Identify which cell holds the provided text, then report its [x, y] central coordinate. 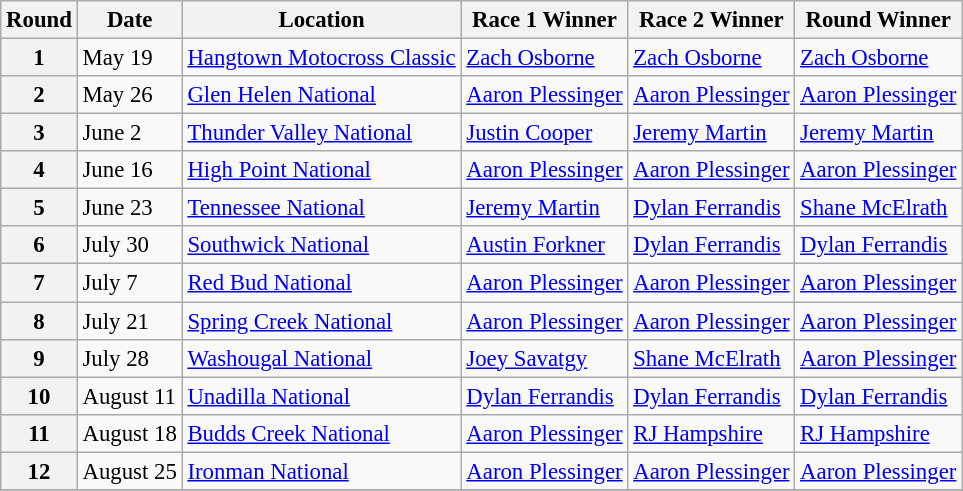
August 25 [130, 471]
Glen Helen National [322, 95]
High Point National [322, 170]
Spring Creek National [322, 321]
July 7 [130, 283]
Round Winner [878, 20]
June 16 [130, 170]
12 [39, 471]
May 26 [130, 95]
Justin Cooper [544, 133]
9 [39, 358]
Thunder Valley National [322, 133]
Location [322, 20]
1 [39, 58]
5 [39, 208]
August 18 [130, 433]
Round [39, 20]
Budds Creek National [322, 433]
Red Bud National [322, 283]
2 [39, 95]
Austin Forkner [544, 245]
8 [39, 321]
11 [39, 433]
August 11 [130, 396]
Race 1 Winner [544, 20]
Tennessee National [322, 208]
June 23 [130, 208]
July 30 [130, 245]
July 28 [130, 358]
10 [39, 396]
May 19 [130, 58]
4 [39, 170]
7 [39, 283]
Race 2 Winner [712, 20]
June 2 [130, 133]
Joey Savatgy [544, 358]
Southwick National [322, 245]
Ironman National [322, 471]
July 21 [130, 321]
Date [130, 20]
Washougal National [322, 358]
6 [39, 245]
Hangtown Motocross Classic [322, 58]
3 [39, 133]
Unadilla National [322, 396]
